Detect which cell encompasses the target text, then output its (X, Y) center coordinate. 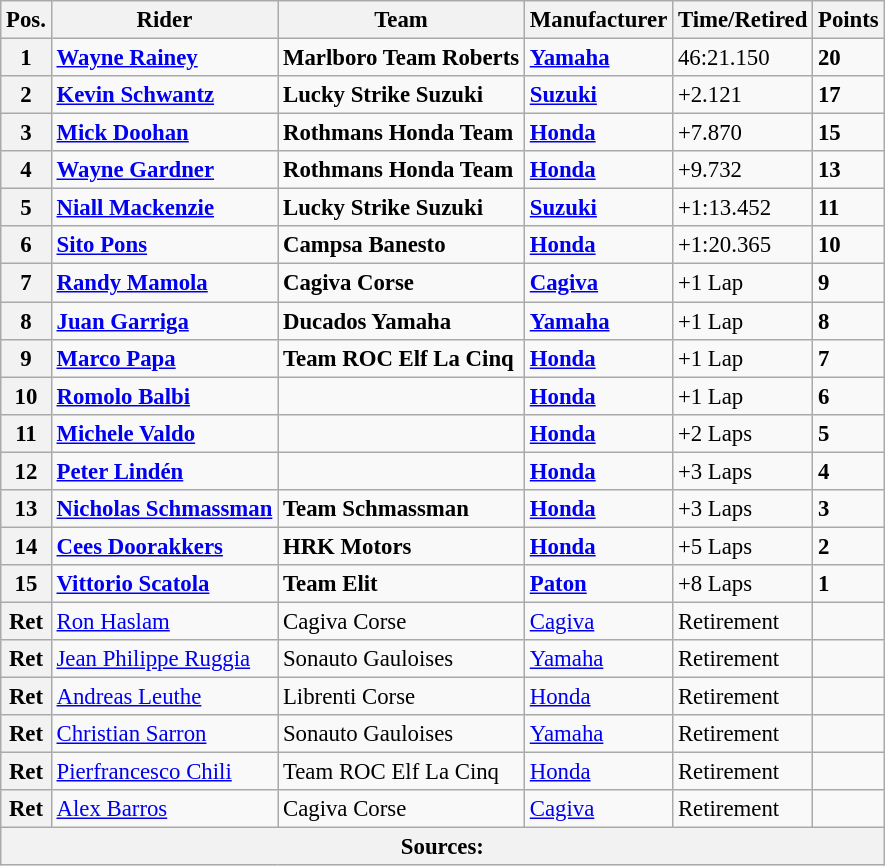
Paton (598, 584)
Jean Philippe Ruggia (164, 659)
Juan Garriga (164, 321)
Pierfrancesco Chili (164, 772)
Christian Sarron (164, 734)
Cees Doorakkers (164, 546)
Romolo Balbi (164, 396)
Sources: (442, 847)
Marco Papa (164, 358)
Kevin Schwantz (164, 95)
Rider (164, 20)
+9.732 (743, 170)
Vittorio Scatola (164, 584)
Michele Valdo (164, 433)
Niall Mackenzie (164, 208)
Mick Doohan (164, 133)
Pos. (26, 20)
Sito Pons (164, 245)
Andreas Leuthe (164, 697)
+1:20.365 (743, 245)
Ducados Yamaha (402, 321)
12 (26, 471)
46:21.150 (743, 58)
+8 Laps (743, 584)
+5 Laps (743, 546)
+1:13.452 (743, 208)
Manufacturer (598, 20)
Team Elit (402, 584)
14 (26, 546)
Time/Retired (743, 20)
Ron Haslam (164, 621)
Alex Barros (164, 809)
Peter Lindén (164, 471)
Campsa Banesto (402, 245)
Team Schmassman (402, 509)
Nicholas Schmassman (164, 509)
Team (402, 20)
+2.121 (743, 95)
Wayne Gardner (164, 170)
Points (848, 20)
20 (848, 58)
Marlboro Team Roberts (402, 58)
Wayne Rainey (164, 58)
17 (848, 95)
Librenti Corse (402, 697)
+2 Laps (743, 433)
HRK Motors (402, 546)
Randy Mamola (164, 283)
+7.870 (743, 133)
